Provide the (x, y) coordinate of the cell's center where the given text is located.  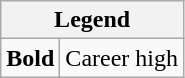
Legend (92, 20)
Career high (122, 58)
Bold (30, 58)
